Scan for the cell matching the given text and deliver its [X, Y] coordinate at center. 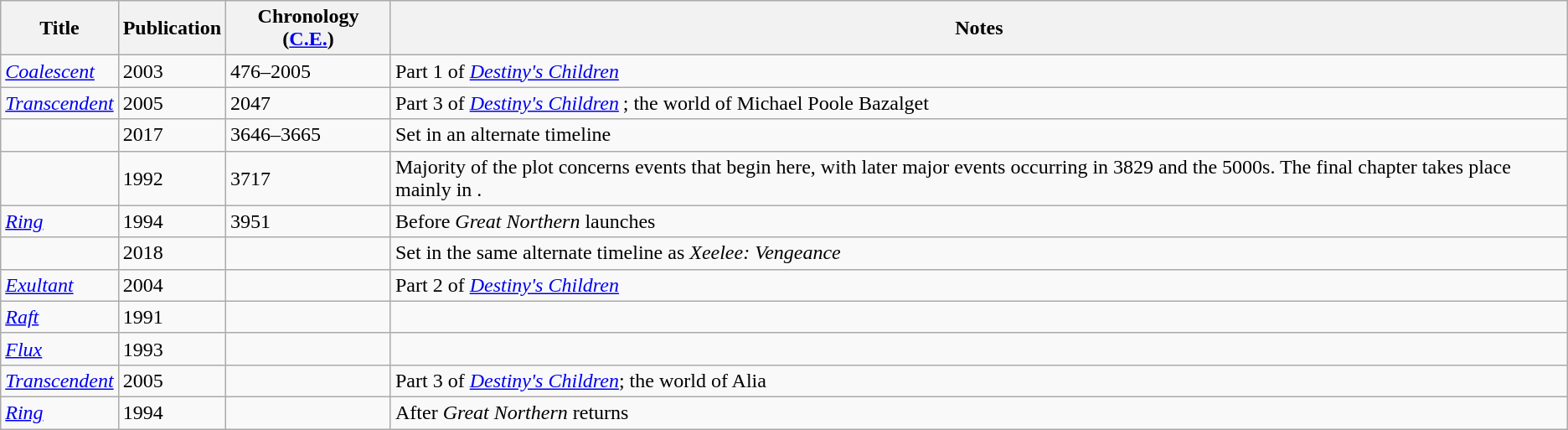
Title [59, 28]
2017 [172, 135]
Chronology (C.E.) [308, 28]
3951 [308, 221]
Set in the same alternate timeline as Xeelee: Vengeance [978, 253]
Exultant [59, 285]
2004 [172, 285]
Notes [978, 28]
Part 2 of Destiny's Children [978, 285]
2003 [172, 71]
3717 [308, 178]
2018 [172, 253]
1991 [172, 317]
Part 3 of Destiny's Children ; the world of Michael Poole Bazalget [978, 103]
Part 3 of Destiny's Children; the world of Alia [978, 381]
Before Great Northern launches [978, 221]
1993 [172, 349]
Flux [59, 349]
3646–3665 [308, 135]
Set in an alternate timeline [978, 135]
Publication [172, 28]
After Great Northern returns [978, 412]
476–2005 [308, 71]
Part 1 of Destiny's Children [978, 71]
Coalescent [59, 71]
2047 [308, 103]
Raft [59, 317]
1992 [172, 178]
